Scan for the cell matching the given text and deliver its (x, y) coordinate at center. 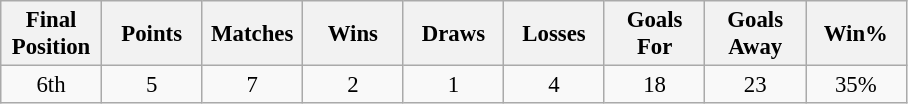
Win% (856, 34)
Wins (354, 34)
Matches (252, 34)
2 (354, 85)
Goals For (654, 34)
7 (252, 85)
Final Position (52, 34)
5 (152, 85)
18 (654, 85)
Losses (554, 34)
6th (52, 85)
23 (756, 85)
35% (856, 85)
Points (152, 34)
1 (454, 85)
4 (554, 85)
Goals Away (756, 34)
Draws (454, 34)
